Return (X, Y) of the center of cell containing provided text 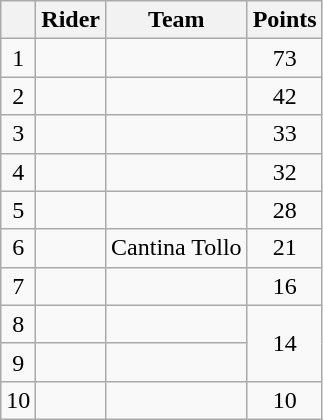
Points (284, 20)
33 (284, 134)
Rider (71, 20)
7 (18, 286)
14 (284, 343)
6 (18, 248)
8 (18, 324)
16 (284, 286)
42 (284, 96)
2 (18, 96)
4 (18, 172)
Team (177, 20)
9 (18, 362)
32 (284, 172)
21 (284, 248)
73 (284, 58)
5 (18, 210)
1 (18, 58)
28 (284, 210)
3 (18, 134)
Cantina Tollo (177, 248)
